Return the [X, Y] coordinate for the center point of the cell that contains the specified text.  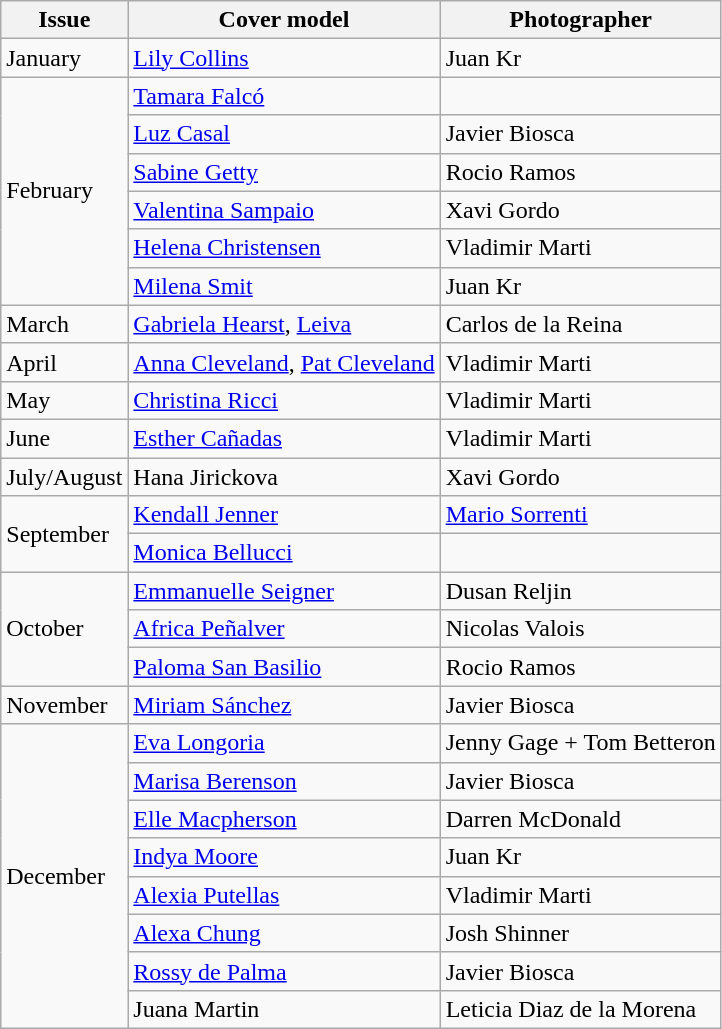
Helena Christensen [284, 248]
Leticia Diaz de la Morena [580, 1009]
Alexa Chung [284, 933]
Valentina Sampaio [284, 210]
Anna Cleveland, Pat Cleveland [284, 362]
Kendall Jenner [284, 515]
December [64, 876]
May [64, 400]
Photographer [580, 20]
September [64, 534]
Josh Shinner [580, 933]
July/August [64, 477]
Hana Jirickova [284, 477]
January [64, 58]
Juana Martin [284, 1009]
Dusan Reljin [580, 591]
March [64, 324]
October [64, 629]
Monica Bellucci [284, 553]
Issue [64, 20]
Eva Longoria [284, 743]
Darren McDonald [580, 819]
Rossy de Palma [284, 971]
April [64, 362]
Indya Moore [284, 857]
Milena Smit [284, 286]
Alexia Putellas [284, 895]
Sabine Getty [284, 172]
Paloma San Basilio [284, 667]
Jenny Gage + Tom Betteron [580, 743]
June [64, 438]
Lily Collins [284, 58]
Luz Casal [284, 134]
February [64, 191]
Esther Cañadas [284, 438]
Marisa Berenson [284, 781]
Christina Ricci [284, 400]
Cover model [284, 20]
Miriam Sánchez [284, 705]
Nicolas Valois [580, 629]
Tamara Falcó [284, 96]
Mario Sorrenti [580, 515]
Emmanuelle Seigner [284, 591]
Carlos de la Reina [580, 324]
Gabriela Hearst, Leiva [284, 324]
November [64, 705]
Africa Peñalver [284, 629]
Elle Macpherson [284, 819]
